Identify which cell holds the provided text, then report its (X, Y) central coordinate. 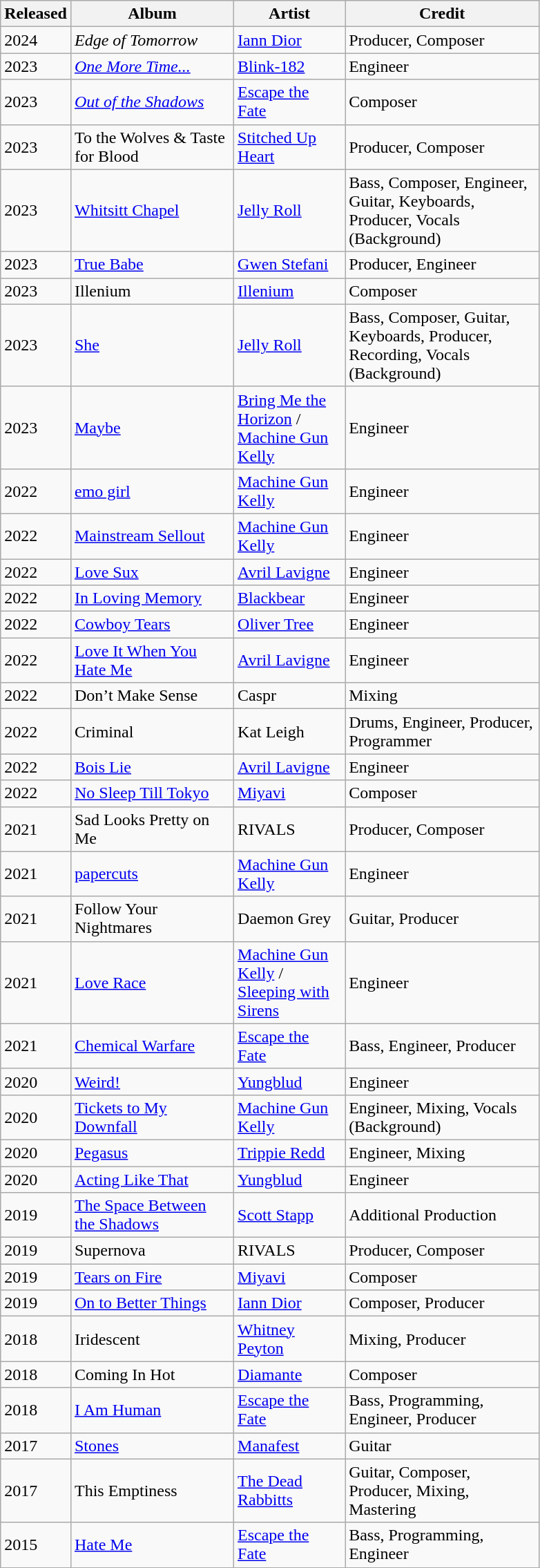
Edge of Tomorrow (152, 40)
Love Sux (152, 572)
Bois Lie (152, 767)
Bass, Composer, Guitar, Keyboards, Producer, Recording, Vocals (Background) (442, 346)
Guitar (442, 1446)
Whitney Peyton (290, 1339)
Stitched Up Heart (290, 147)
2015 (36, 1545)
Bring Me the Horizon / Machine Gun Kelly (290, 427)
The Space Between the Shadows (152, 1215)
Don’t Make Sense (152, 696)
Scott Stapp (290, 1215)
Guitar, Producer (442, 919)
In Loving Memory (152, 598)
No Sleep Till Tokyo (152, 793)
emo girl (152, 491)
Criminal (152, 731)
Gwen Stefani (290, 265)
I Am Human (152, 1410)
Follow Your Nightmares (152, 919)
Chemical Warfare (152, 1046)
Blink-182 (290, 66)
Tickets to My Downfall (152, 1117)
Hate Me (152, 1545)
Producer, Engineer (442, 265)
Sad Looks Pretty on Me (152, 829)
She (152, 346)
Mixing, Producer (442, 1339)
Coming In Hot (152, 1375)
Drums, Engineer, Producer, Programmer (442, 731)
Bass, Engineer, Producer (442, 1046)
Daemon Grey (290, 919)
Mainstream Sellout (152, 536)
Oliver Tree (290, 625)
Machine Gun Kelly / Sleeping with Sirens (290, 983)
Bass, Programming, Engineer, Producer (442, 1410)
Engineer, Mixing (442, 1153)
Engineer, Mixing, Vocals (Background) (442, 1117)
On to Better Things (152, 1303)
Bass, Composer, Engineer, Guitar, Keyboards, Producer, Vocals (Background) (442, 210)
Bass, Programming, Engineer (442, 1545)
The Dead Rabbitts (290, 1491)
Diamante (290, 1375)
Credit (442, 14)
Supernova (152, 1251)
Love Race (152, 983)
Blackbear (290, 598)
One More Time... (152, 66)
Out of the Shadows (152, 102)
To the Wolves & Taste for Blood (152, 147)
Released (36, 14)
2024 (36, 40)
Additional Production (442, 1215)
Guitar, Composer, Producer, Mixing, Mastering (442, 1491)
Kat Leigh (290, 731)
Weird! (152, 1081)
Trippie Redd (290, 1153)
Artist (290, 14)
Stones (152, 1446)
Maybe (152, 427)
Album (152, 14)
Mixing (442, 696)
Whitsitt Chapel (152, 210)
Acting Like That (152, 1180)
Tears on Fire (152, 1277)
Pegasus (152, 1153)
This Emptiness (152, 1491)
papercuts (152, 873)
True Babe (152, 265)
Iridescent (152, 1339)
Caspr (290, 696)
Composer, Producer (442, 1303)
Manafest (290, 1446)
Cowboy Tears (152, 625)
Love It When You Hate Me (152, 661)
